Scan for the cell matching the given text and deliver its [x, y] coordinate at center. 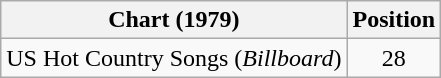
Position [394, 20]
Chart (1979) [174, 20]
US Hot Country Songs (Billboard) [174, 58]
28 [394, 58]
